Find where the given text appears and provide that cell's center as (x, y) coordinate. 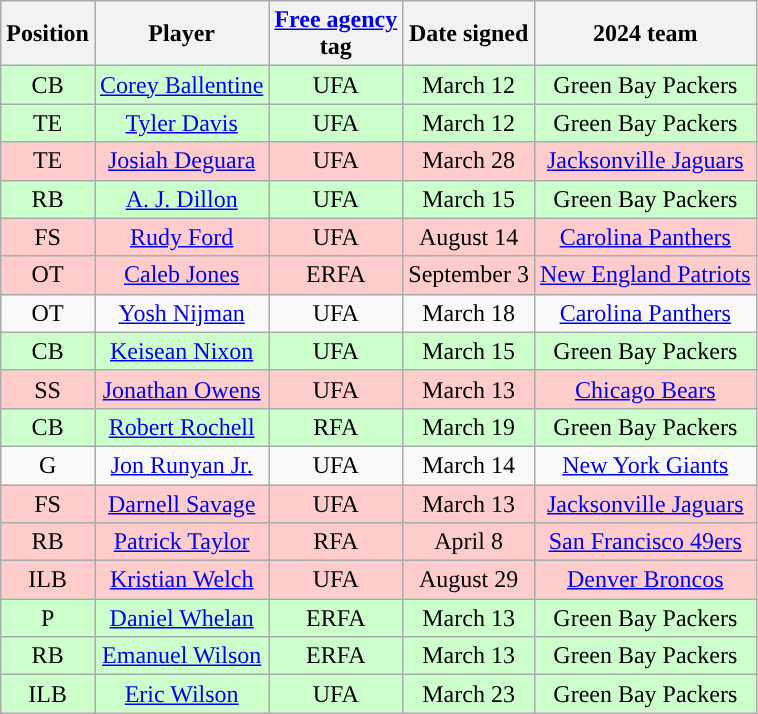
March 18 (469, 313)
August 29 (469, 580)
Rudy Ford (181, 237)
2024 team (645, 34)
G (48, 465)
Kristian Welch (181, 580)
Robert Rochell (181, 427)
Jon Runyan Jr. (181, 465)
Tyler Davis (181, 123)
Chicago Bears (645, 389)
Darnell Savage (181, 503)
April 8 (469, 542)
Patrick Taylor (181, 542)
September 3 (469, 275)
Corey Ballentine (181, 85)
March 14 (469, 465)
Position (48, 34)
New York Giants (645, 465)
March 23 (469, 694)
A. J. Dillon (181, 199)
Eric Wilson (181, 694)
SS (48, 389)
Free agencytag (336, 34)
March 19 (469, 427)
Josiah Deguara (181, 161)
Emanuel Wilson (181, 656)
Yosh Nijman (181, 313)
New England Patriots (645, 275)
San Francisco 49ers (645, 542)
Date signed (469, 34)
March 28 (469, 161)
August 14 (469, 237)
Jonathan Owens (181, 389)
Daniel Whelan (181, 618)
Denver Broncos (645, 580)
Caleb Jones (181, 275)
Player (181, 34)
P (48, 618)
Keisean Nixon (181, 351)
